Search for the cell housing the specified text and yield its (x, y) center coordinate. 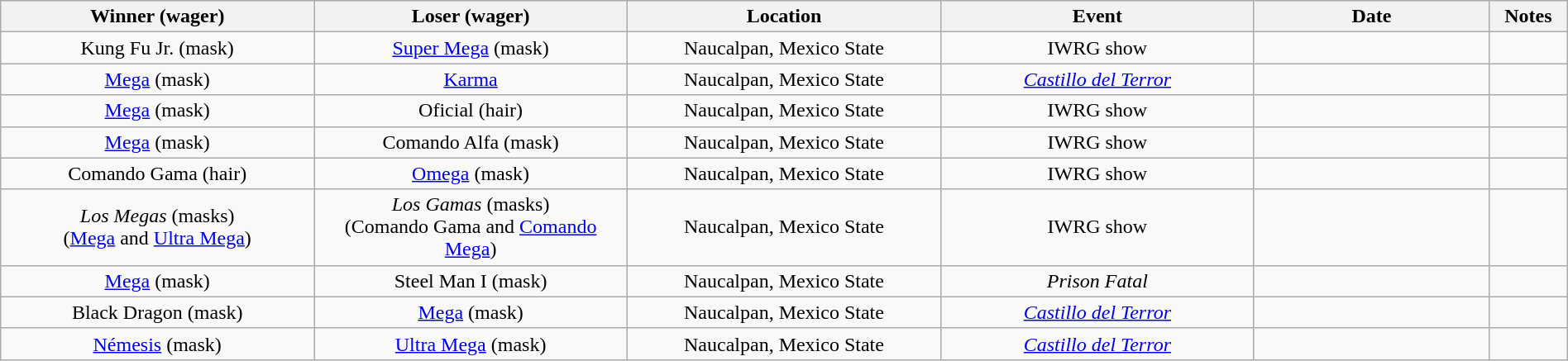
Los Gamas (masks)(Comando Gama and Comando Mega) (471, 227)
Winner (wager) (157, 17)
Steel Man I (mask) (471, 281)
Omega (mask) (471, 173)
Date (1371, 17)
Black Dragon (mask) (157, 312)
Comando Alfa (mask) (471, 142)
Notes (1528, 17)
Karma (471, 79)
Location (784, 17)
Ultra Mega (mask) (471, 344)
Los Megas (masks)(Mega and Ultra Mega) (157, 227)
Kung Fu Jr. (mask) (157, 48)
Comando Gama (hair) (157, 173)
Prison Fatal (1097, 281)
Némesis (mask) (157, 344)
Event (1097, 17)
Loser (wager) (471, 17)
Oficial (hair) (471, 111)
Super Mega (mask) (471, 48)
